Scan for the cell matching the given text and deliver its [X, Y] coordinate at center. 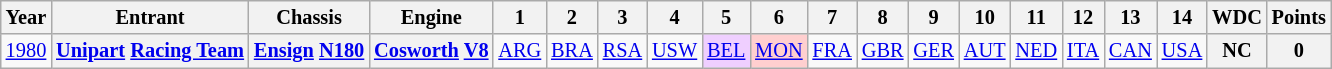
1 [520, 17]
12 [1083, 17]
9 [933, 17]
7 [832, 17]
USA [1182, 51]
Engine [431, 17]
14 [1182, 17]
0 [1299, 51]
8 [883, 17]
CAN [1130, 51]
RSA [622, 51]
FRA [832, 51]
Ensign N180 [309, 51]
10 [985, 17]
GBR [883, 51]
Chassis [309, 17]
3 [622, 17]
4 [674, 17]
BEL [726, 51]
NC [1237, 51]
ARG [520, 51]
2 [572, 17]
11 [1036, 17]
Year [26, 17]
5 [726, 17]
Points [1299, 17]
Cosworth V8 [431, 51]
Entrant [150, 17]
ITA [1083, 51]
13 [1130, 17]
WDC [1237, 17]
AUT [985, 51]
Unipart Racing Team [150, 51]
BRA [572, 51]
6 [778, 17]
MON [778, 51]
1980 [26, 51]
NED [1036, 51]
GER [933, 51]
USW [674, 51]
